Pinpoint the cell where the given text exists, returning its [x, y] midpoint coordinate. 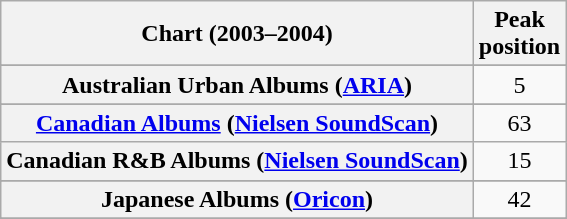
15 [519, 161]
5 [519, 85]
Japanese Albums (Oricon) [238, 199]
Canadian R&B Albums (Nielsen SoundScan) [238, 161]
Canadian Albums (Nielsen SoundScan) [238, 123]
63 [519, 123]
Chart (2003–2004) [238, 34]
42 [519, 199]
Australian Urban Albums (ARIA) [238, 85]
Peakposition [519, 34]
